Find where the given text appears and provide that cell's center as (X, Y) coordinate. 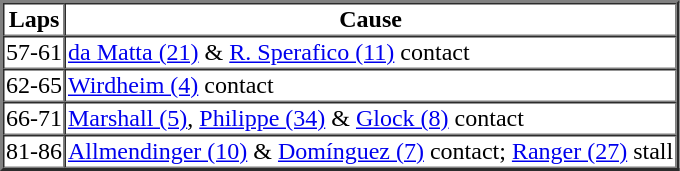
81-86 (34, 152)
Cause (370, 20)
Laps (34, 20)
Marshall (5), Philippe (34) & Glock (8) contact (370, 118)
57-61 (34, 52)
62-65 (34, 86)
da Matta (21) & R. Sperafico (11) contact (370, 52)
Allmendinger (10) & Domínguez (7) contact; Ranger (27) stall (370, 152)
66-71 (34, 118)
Wirdheim (4) contact (370, 86)
